For the text-containing cell, return its midpoint in [x, y] coordinate format. 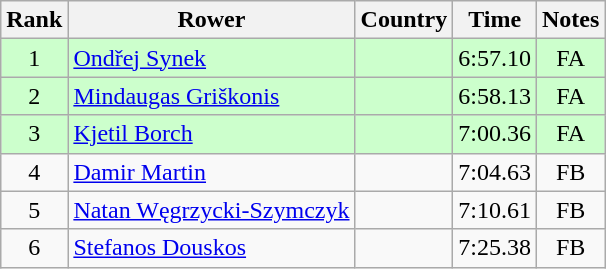
7:25.38 [495, 248]
Rank [34, 20]
Mindaugas Griškonis [212, 96]
7:04.63 [495, 172]
Notes [571, 20]
6:57.10 [495, 58]
Rower [212, 20]
1 [34, 58]
6 [34, 248]
4 [34, 172]
3 [34, 134]
5 [34, 210]
Damir Martin [212, 172]
7:10.61 [495, 210]
2 [34, 96]
7:00.36 [495, 134]
Stefanos Douskos [212, 248]
Natan Węgrzycki-Szymczyk [212, 210]
Time [495, 20]
Country [404, 20]
Ondřej Synek [212, 58]
Kjetil Borch [212, 134]
6:58.13 [495, 96]
